Determine the [X, Y] coordinate at the center of the cell enclosing the given text.  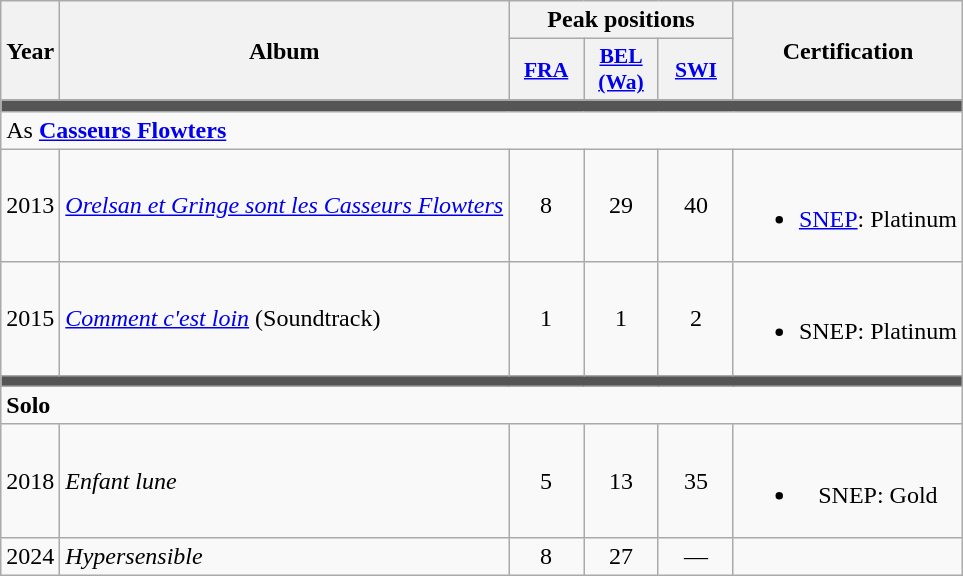
SNEP: Gold [848, 480]
FRA [546, 70]
SWI [696, 70]
40 [696, 206]
2024 [30, 556]
2 [696, 318]
13 [622, 480]
As Casseurs Flowters [482, 130]
2018 [30, 480]
Year [30, 50]
2013 [30, 206]
29 [622, 206]
Comment c'est loin (Soundtrack) [284, 318]
— [696, 556]
Hypersensible [284, 556]
27 [622, 556]
Peak positions [622, 20]
35 [696, 480]
Orelsan et Gringe sont les Casseurs Flowters [284, 206]
Album [284, 50]
2015 [30, 318]
Enfant lune [284, 480]
Solo [482, 405]
Certification [848, 50]
BEL (Wa) [622, 70]
5 [546, 480]
